Provide the [X, Y] coordinate of the cell's center where the given text is located.  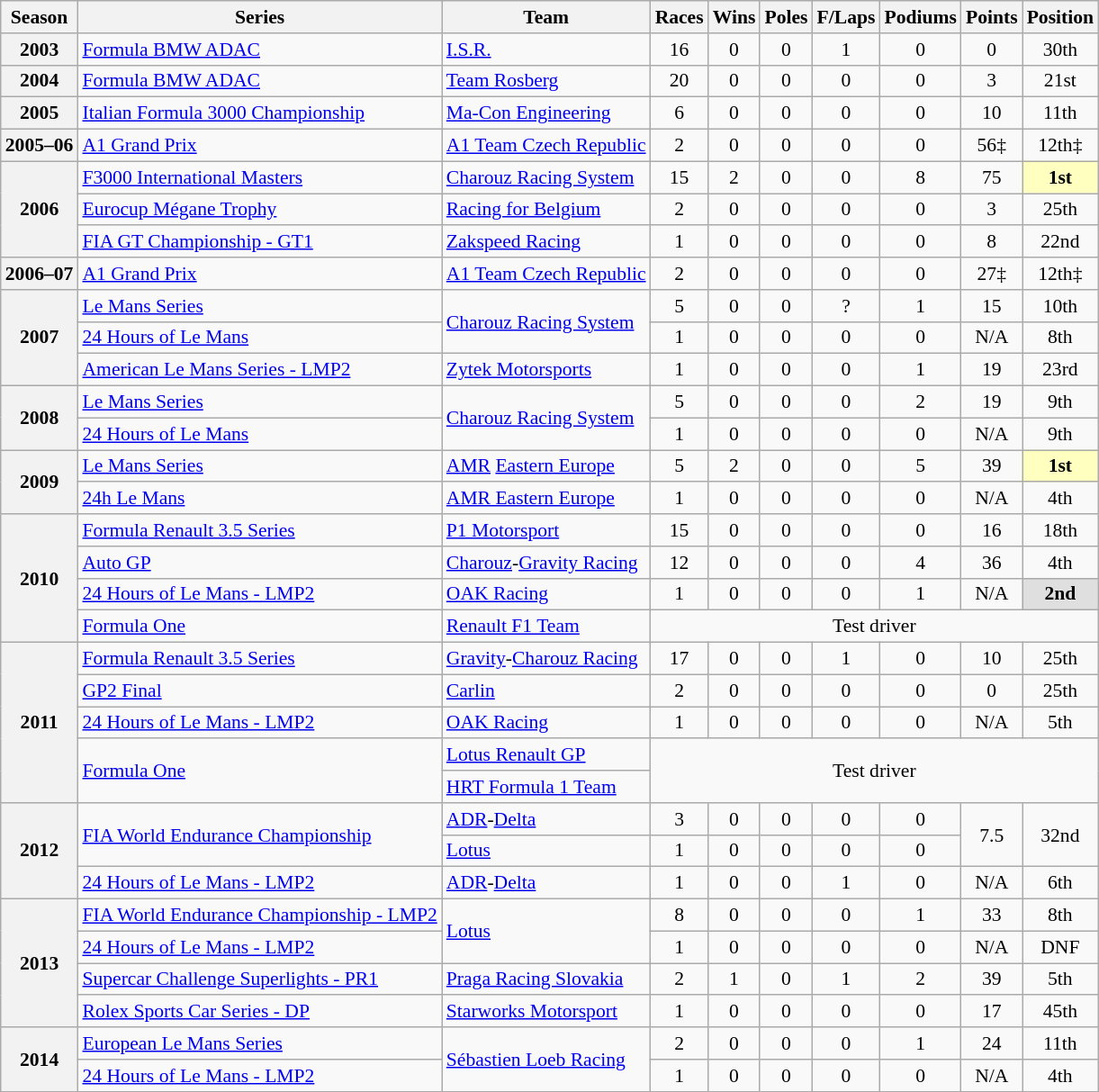
32nd [1060, 835]
Poles [786, 17]
Lotus Renault GP [546, 755]
2011 [40, 723]
2005 [40, 113]
2010 [40, 578]
HRT Formula 1 Team [546, 787]
European Le Mans Series [259, 1043]
Sébastien Loeb Racing [546, 1059]
FIA GT Championship - GT1 [259, 242]
Zakspeed Racing [546, 242]
6 [680, 113]
2008 [40, 418]
7.5 [992, 835]
American Le Mans Series - LMP2 [259, 370]
24 [992, 1043]
Podiums [920, 17]
Rolex Sports Car Series - DP [259, 1012]
22nd [1060, 242]
Renault F1 Team [546, 627]
Starworks Motorsport [546, 1012]
2006–07 [40, 274]
Races [680, 17]
Team [546, 17]
4 [920, 563]
Team Rosberg [546, 81]
Gravity-Charouz Racing [546, 659]
Zytek Motorsports [546, 370]
45th [1060, 1012]
Wins [734, 17]
2005–06 [40, 146]
Eurocup Mégane Trophy [259, 210]
2007 [40, 338]
Italian Formula 3000 Championship [259, 113]
2013 [40, 963]
6th [1060, 883]
Season [40, 17]
GP2 Final [259, 690]
20 [680, 81]
Supercar Challenge Superlights - PR1 [259, 979]
2006 [40, 209]
Ma-Con Engineering [546, 113]
Position [1060, 17]
27‡ [992, 274]
2003 [40, 50]
56‡ [992, 146]
2014 [40, 1059]
Racing for Belgium [546, 210]
23rd [1060, 370]
2009 [40, 483]
FIA World Endurance Championship [259, 835]
33 [992, 916]
75 [992, 177]
Praga Racing Slovakia [546, 979]
10th [1060, 306]
Series [259, 17]
2004 [40, 81]
24h Le Mans [259, 499]
12 [680, 563]
F3000 International Masters [259, 177]
? [846, 306]
P1 Motorsport [546, 530]
Points [992, 17]
2nd [1060, 594]
F/Laps [846, 17]
FIA World Endurance Championship - LMP2 [259, 916]
I.S.R. [546, 50]
2012 [40, 852]
Carlin [546, 690]
Charouz-Gravity Racing [546, 563]
DNF [1060, 947]
21st [1060, 81]
36 [992, 563]
18th [1060, 530]
Auto GP [259, 563]
30th [1060, 50]
